Search for the cell housing the specified text and yield its [x, y] center coordinate. 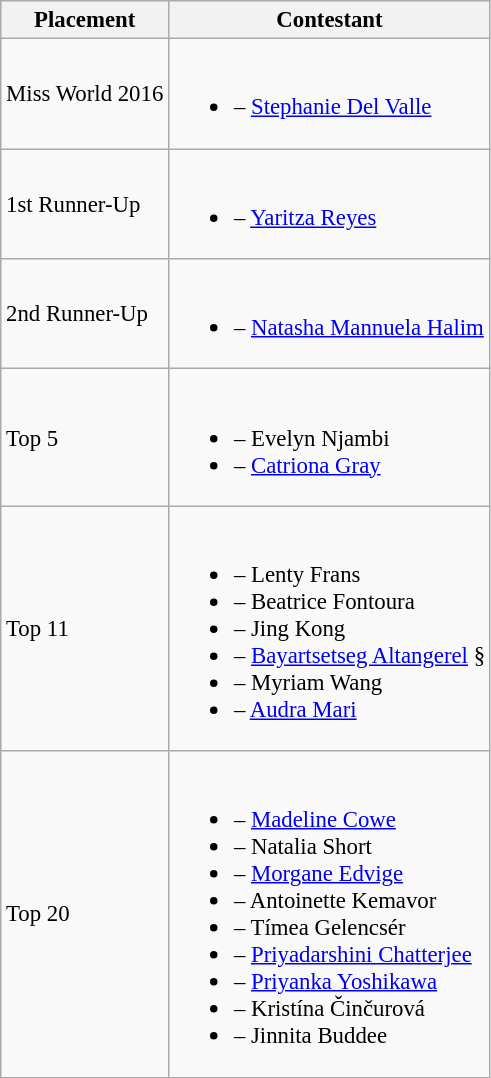
Placement [85, 20]
– Yaritza Reyes [330, 204]
– Lenty Frans – Beatrice Fontoura – Jing Kong – Bayartsetseg Altangerel § – Myriam Wang – Audra Mari [330, 628]
Top 20 [85, 914]
– Stephanie Del Valle [330, 94]
Miss World 2016 [85, 94]
Top 11 [85, 628]
Top 5 [85, 438]
– Evelyn Njambi – Catriona Gray [330, 438]
2nd Runner-Up [85, 314]
Contestant [330, 20]
1st Runner-Up [85, 204]
– Natasha Mannuela Halim [330, 314]
